Search for the cell housing the specified text and yield its (x, y) center coordinate. 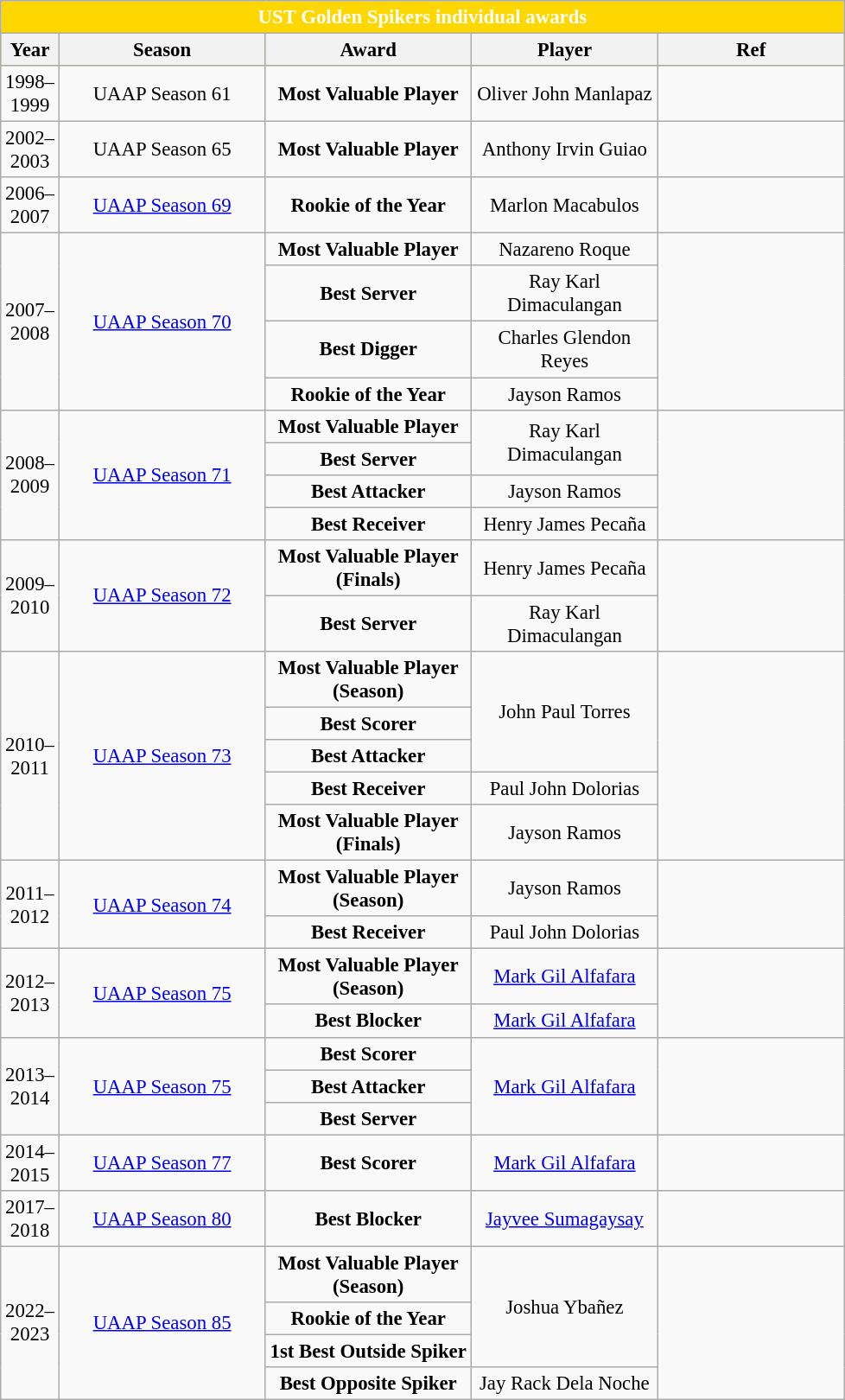
UAAP Season 77 (162, 1163)
Best Opposite Spiker (368, 1384)
Player (564, 50)
Oliver John Manlapaz (564, 93)
2002–2003 (30, 150)
Jay Rack Dela Noche (564, 1384)
UAAP Season 61 (162, 93)
Best Digger (368, 349)
Charles Glendon Reyes (564, 349)
2008–2009 (30, 474)
Season (162, 50)
2014–2015 (30, 1163)
John Paul Torres (564, 712)
Ref (751, 50)
UAAP Season 71 (162, 474)
Marlon Macabulos (564, 206)
UAAP Season 65 (162, 150)
2012–2013 (30, 993)
UAAP Season 85 (162, 1322)
2010–2011 (30, 756)
Jayvee Sumagaysay (564, 1219)
UAAP Season 69 (162, 206)
Award (368, 50)
2013–2014 (30, 1085)
2009–2010 (30, 596)
1st Best Outside Spiker (368, 1351)
UAAP Season 70 (162, 321)
UAAP Season 72 (162, 596)
Nazareno Roque (564, 250)
UAAP Season 73 (162, 756)
UAAP Season 80 (162, 1219)
2011–2012 (30, 905)
2006–2007 (30, 206)
UST Golden Spikers individual awards (422, 17)
Anthony Irvin Guiao (564, 150)
1998–1999 (30, 93)
UAAP Season 74 (162, 905)
2007–2008 (30, 321)
2022–2023 (30, 1322)
Joshua Ybañez (564, 1307)
Year (30, 50)
2017–2018 (30, 1219)
